Locate the cell with the specified text and output its [x, y] center coordinate. 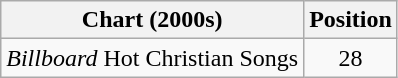
Billboard Hot Christian Songs [152, 58]
Chart (2000s) [152, 20]
28 [351, 58]
Position [351, 20]
